Output the [x, y] coordinate of the center of the cell containing the given text.  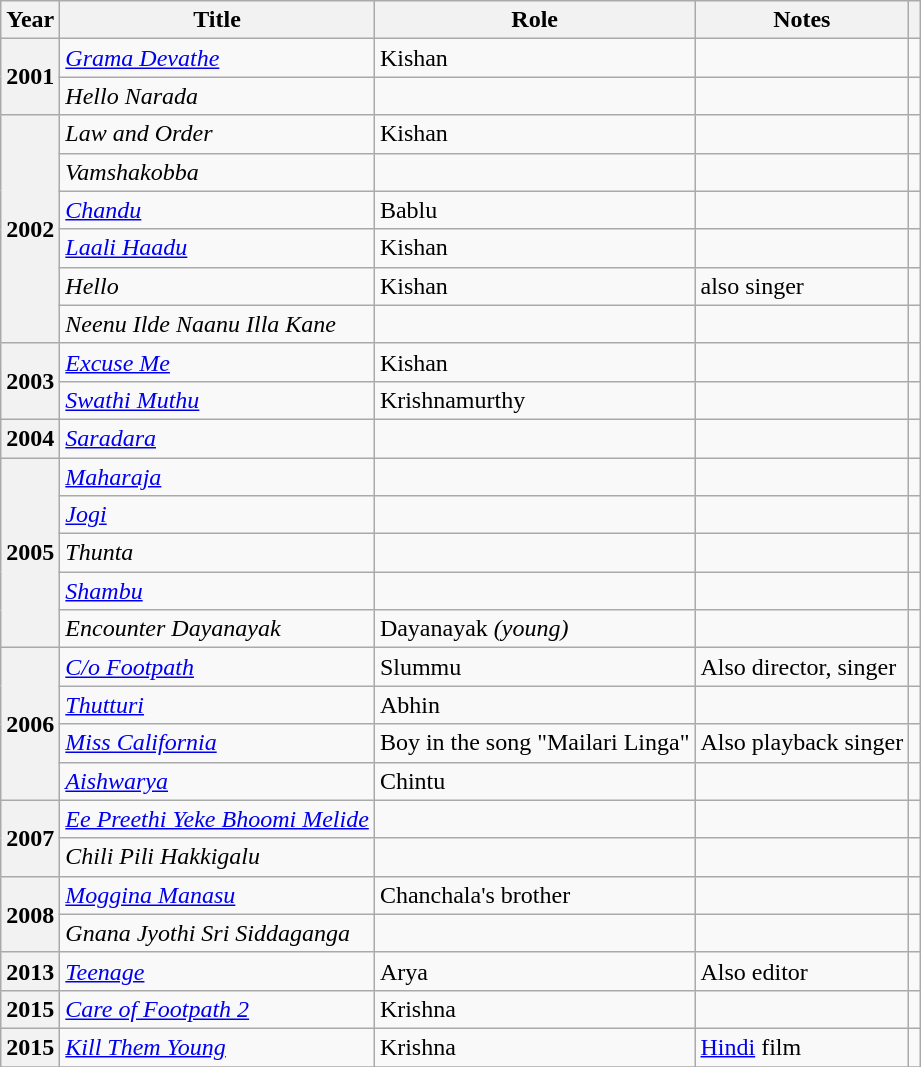
Jogi [218, 515]
Also editor [802, 971]
Grama Devathe [218, 58]
Kill Them Young [218, 1047]
Thunta [218, 553]
Teenage [218, 971]
C/o Footpath [218, 667]
2005 [30, 553]
Abhin [534, 705]
Aishwarya [218, 781]
2007 [30, 838]
Title [218, 20]
Hello Narada [218, 96]
Care of Footpath 2 [218, 1009]
Vamshakobba [218, 172]
Laali Haadu [218, 248]
Neenu Ilde Naanu Illa Kane [218, 324]
Maharaja [218, 477]
Notes [802, 20]
Ee Preethi Yeke Bhoomi Melide [218, 819]
Excuse Me [218, 362]
Boy in the song "Mailari Linga" [534, 743]
Bablu [534, 210]
2008 [30, 914]
Chanchala's brother [534, 895]
Arya [534, 971]
Also playback singer [802, 743]
Role [534, 20]
Chandu [218, 210]
Thutturi [218, 705]
Shambu [218, 591]
Miss California [218, 743]
Swathi Muthu [218, 400]
Slummu [534, 667]
Gnana Jyothi Sri Siddaganga [218, 933]
2004 [30, 438]
Encounter Dayanayak [218, 629]
Moggina Manasu [218, 895]
Hello [218, 286]
Dayanayak (young) [534, 629]
Chintu [534, 781]
Krishnamurthy [534, 400]
Also director, singer [802, 667]
Hindi film [802, 1047]
2001 [30, 77]
2002 [30, 229]
Law and Order [218, 134]
Saradara [218, 438]
also singer [802, 286]
2003 [30, 381]
2006 [30, 724]
Chili Pili Hakkigalu [218, 857]
2013 [30, 971]
Year [30, 20]
